Return the (X, Y) coordinate for the center point of the cell that contains the specified text.  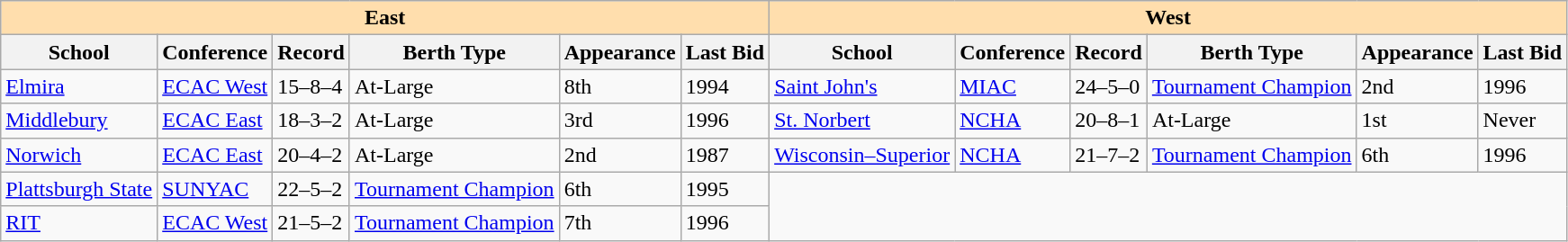
1987 (725, 155)
20–4–2 (311, 155)
RIT (79, 223)
1995 (725, 189)
21–5–2 (311, 223)
15–8–4 (311, 86)
Wisconsin–Superior (862, 155)
Never (1522, 121)
1994 (725, 86)
St. Norbert (862, 121)
MIAC (1013, 86)
7th (619, 223)
1st (1417, 121)
24–5–0 (1109, 86)
Norwich (79, 155)
Middlebury (79, 121)
Saint John's (862, 86)
22–5–2 (311, 189)
Elmira (79, 86)
21–7–2 (1109, 155)
18–3–2 (311, 121)
East (385, 18)
8th (619, 86)
20–8–1 (1109, 121)
West (1168, 18)
3rd (619, 121)
Plattsburgh State (79, 189)
SUNYAC (215, 189)
